From the cell containing the given text, extract its center point as (x, y) coordinate. 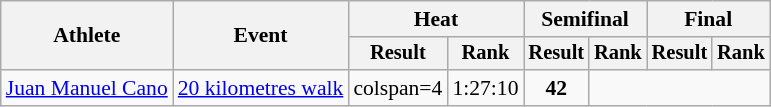
20 kilometres walk (261, 88)
Semifinal (586, 19)
1:27:10 (485, 88)
Athlete (87, 36)
Final (708, 19)
Heat (436, 19)
Event (261, 36)
42 (557, 88)
Juan Manuel Cano (87, 88)
colspan=4 (398, 88)
